Provide the (x, y) coordinate of the cell's center where the given text is located.  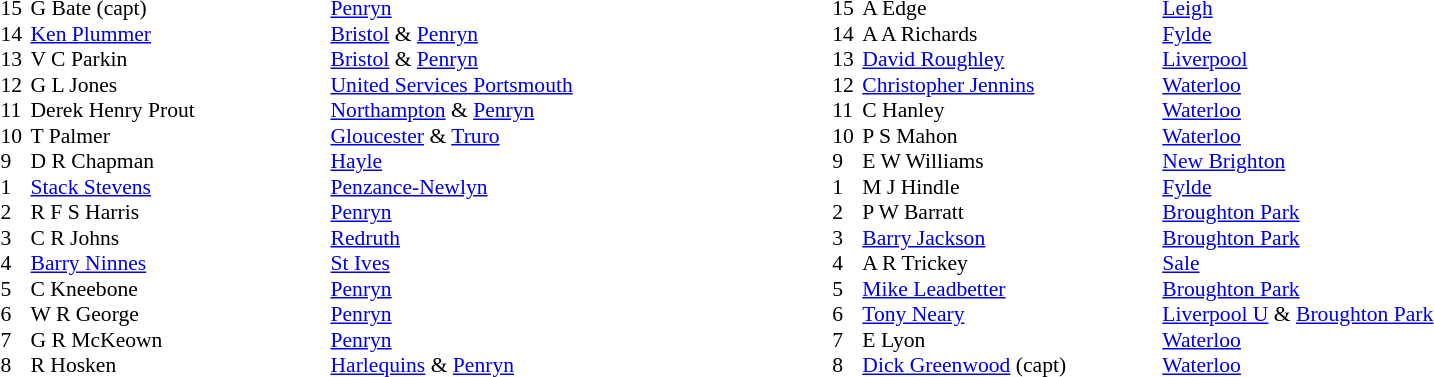
St Ives (451, 263)
G L Jones (180, 85)
New Brighton (1298, 161)
Tony Neary (1012, 315)
C Kneebone (180, 289)
A A Richards (1012, 34)
M J Hindle (1012, 187)
Gloucester & Truro (451, 136)
Derek Henry Prout (180, 111)
David Roughley (1012, 59)
E W Williams (1012, 161)
Christopher Jennins (1012, 85)
R F S Harris (180, 213)
Redruth (451, 238)
United Services Portsmouth (451, 85)
T Palmer (180, 136)
Penzance-Newlyn (451, 187)
Mike Leadbetter (1012, 289)
Barry Jackson (1012, 238)
Liverpool (1298, 59)
C Hanley (1012, 111)
C R Johns (180, 238)
Sale (1298, 263)
P W Barratt (1012, 213)
E Lyon (1012, 340)
Liverpool U & Broughton Park (1298, 315)
Northampton & Penryn (451, 111)
V C Parkin (180, 59)
Stack Stevens (180, 187)
Hayle (451, 161)
Ken Plummer (180, 34)
D R Chapman (180, 161)
W R George (180, 315)
G R McKeown (180, 340)
P S Mahon (1012, 136)
Barry Ninnes (180, 263)
A R Trickey (1012, 263)
